Provide the (X, Y) coordinate of the cell's center where the given text is located.  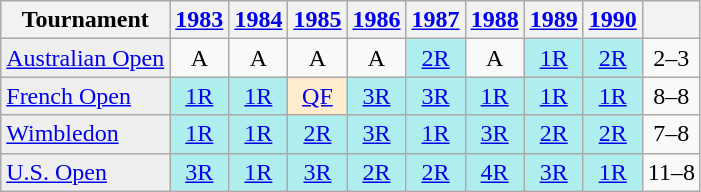
1986 (376, 20)
11–8 (671, 172)
8–8 (671, 96)
U.S. Open (86, 172)
1987 (436, 20)
1989 (554, 20)
1988 (494, 20)
1984 (258, 20)
7–8 (671, 134)
Tournament (86, 20)
1983 (200, 20)
2–3 (671, 58)
4R (494, 172)
1990 (612, 20)
QF (318, 96)
1985 (318, 20)
Australian Open (86, 58)
Wimbledon (86, 134)
French Open (86, 96)
